Provide the (x, y) coordinate of the cell's center where the given text is located.  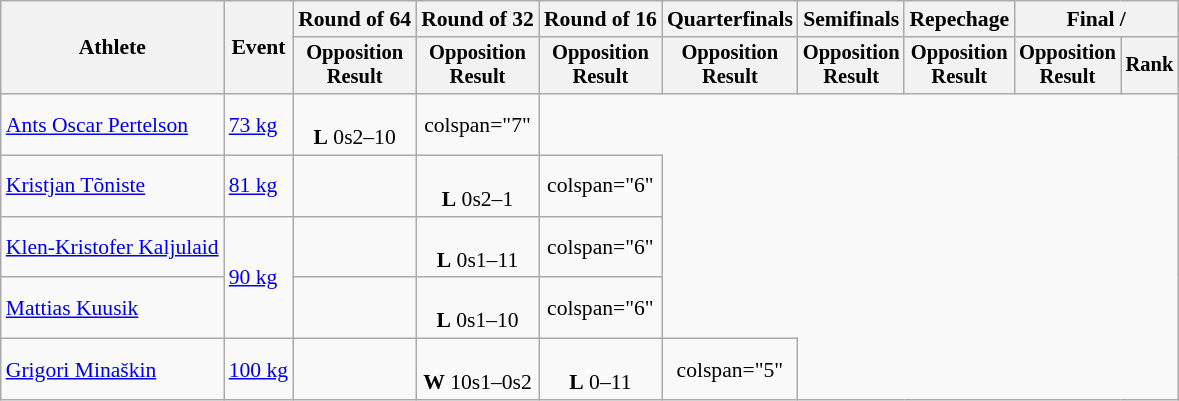
Final / (1096, 19)
Kristjan Tõniste (112, 186)
Semifinals (852, 19)
Round of 16 (600, 19)
Klen-Kristofer Kaljulaid (112, 248)
Round of 32 (478, 19)
Round of 64 (354, 19)
L 0–11 (600, 370)
73 kg (258, 124)
90 kg (258, 278)
81 kg (258, 186)
L 0s1–10 (478, 308)
L 0s2–1 (478, 186)
Athlete (112, 48)
100 kg (258, 370)
W 10s1–0s2 (478, 370)
Quarterfinals (730, 19)
Rank (1150, 66)
Repechage (959, 19)
colspan="5" (730, 370)
L 0s1–11 (478, 248)
Mattias Kuusik (112, 308)
colspan="7" (478, 124)
Grigori Minaškin (112, 370)
Ants Oscar Pertelson (112, 124)
L 0s2–10 (354, 124)
Event (258, 48)
